Detect which cell encompasses the target text, then output its [x, y] center coordinate. 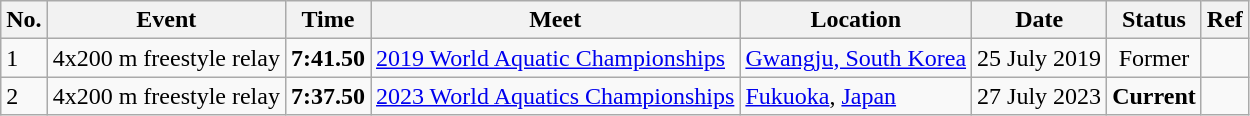
Current [1154, 96]
2019 World Aquatic Championships [556, 58]
Former [1154, 58]
7:41.50 [328, 58]
Location [856, 20]
2 [24, 96]
27 July 2023 [1040, 96]
Gwangju, South Korea [856, 58]
7:37.50 [328, 96]
No. [24, 20]
1 [24, 58]
Fukuoka, Japan [856, 96]
Time [328, 20]
Date [1040, 20]
Ref [1224, 20]
Meet [556, 20]
25 July 2019 [1040, 58]
Event [166, 20]
Status [1154, 20]
2023 World Aquatics Championships [556, 96]
